Output the (X, Y) coordinate of the center of the cell containing the given text.  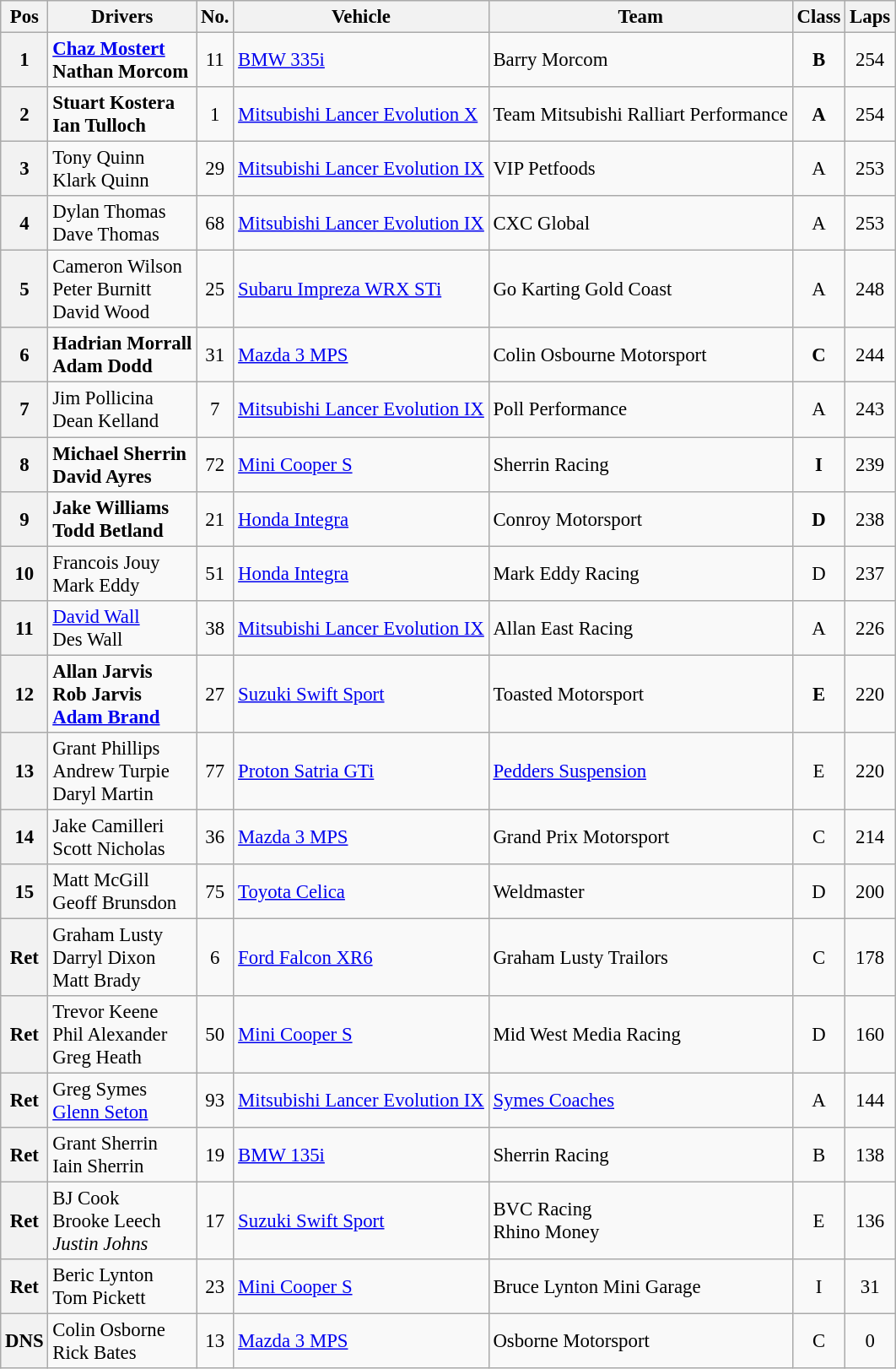
17 (215, 1221)
Hadrian MorrallAdam Dodd (122, 354)
Trevor KeenePhil AlexanderGreg Heath (122, 1035)
68 (215, 223)
15 (24, 891)
No. (215, 17)
3 (24, 169)
36 (215, 837)
200 (871, 891)
Barry Morcom (640, 61)
2 (24, 115)
248 (871, 289)
178 (871, 957)
Drivers (122, 17)
10 (24, 574)
237 (871, 574)
Team Mitsubishi Ralliart Performance (640, 115)
Jake WilliamsTodd Betland (122, 518)
BVC RacingRhino Money (640, 1221)
Francois JouyMark Eddy (122, 574)
25 (215, 289)
Cameron WilsonPeter BurnittDavid Wood (122, 289)
144 (871, 1101)
239 (871, 464)
Proton Satria GTi (361, 771)
Colin Osbourne Motorsport (640, 354)
BMW 335i (361, 61)
Bruce Lynton Mini Garage (640, 1286)
243 (871, 410)
Vehicle (361, 17)
226 (871, 628)
David WallDes Wall (122, 628)
Grand Prix Motorsport (640, 837)
Graham Lusty Trailors (640, 957)
244 (871, 354)
Go Karting Gold Coast (640, 289)
23 (215, 1286)
Chaz MostertNathan Morcom (122, 61)
Poll Performance (640, 410)
Jake CamilleriScott Nicholas (122, 837)
Dylan ThomasDave Thomas (122, 223)
21 (215, 518)
Mid West Media Racing (640, 1035)
77 (215, 771)
Matt McGillGeoff Brunsdon (122, 891)
50 (215, 1035)
VIP Petfoods (640, 169)
136 (871, 1221)
BMW 135i (361, 1155)
5 (24, 289)
Tony QuinnKlark Quinn (122, 169)
8 (24, 464)
27 (215, 694)
Colin OsborneRick Bates (122, 1342)
Grant PhillipsAndrew TurpieDaryl Martin (122, 771)
Laps (871, 17)
238 (871, 518)
Beric LyntonTom Pickett (122, 1286)
Weldmaster (640, 891)
Michael SherrinDavid Ayres (122, 464)
Mitsubishi Lancer Evolution X (361, 115)
Allan East Racing (640, 628)
Pos (24, 17)
Mark Eddy Racing (640, 574)
93 (215, 1101)
Graham LustyDarryl DixonMatt Brady (122, 957)
75 (215, 891)
Toyota Celica (361, 891)
19 (215, 1155)
Subaru Impreza WRX STi (361, 289)
Class (818, 17)
CXC Global (640, 223)
12 (24, 694)
29 (215, 169)
Team (640, 17)
4 (24, 223)
Conroy Motorsport (640, 518)
BJ CookBrooke LeechJustin Johns (122, 1221)
72 (215, 464)
Osborne Motorsport (640, 1342)
Ford Falcon XR6 (361, 957)
Stuart KosteraIan Tulloch (122, 115)
Pedders Suspension (640, 771)
Jim PollicinaDean Kelland (122, 410)
Symes Coaches (640, 1101)
38 (215, 628)
160 (871, 1035)
138 (871, 1155)
Grant SherrinIain Sherrin (122, 1155)
Greg SymesGlenn Seton (122, 1101)
14 (24, 837)
Allan JarvisRob JarvisAdam Brand (122, 694)
214 (871, 837)
0 (871, 1342)
DNS (24, 1342)
Toasted Motorsport (640, 694)
9 (24, 518)
51 (215, 574)
